Pinpoint the cell where the given text exists, returning its (X, Y) midpoint coordinate. 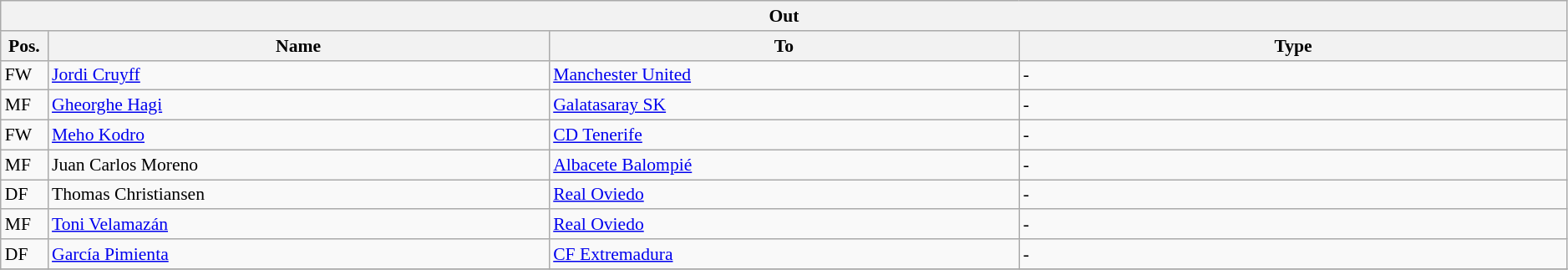
Jordi Cruyff (298, 75)
Meho Kodro (298, 135)
Albacete Balompié (784, 165)
Pos. (24, 46)
CF Extremadura (784, 254)
To (784, 46)
Manchester United (784, 75)
Galatasaray SK (784, 105)
Type (1293, 46)
Juan Carlos Moreno (298, 165)
Out (784, 16)
CD Tenerife (784, 135)
Name (298, 46)
García Pimienta (298, 254)
Toni Velamazán (298, 225)
Thomas Christiansen (298, 195)
Gheorghe Hagi (298, 105)
